Output the (X, Y) coordinate of the center of the cell containing the given text.  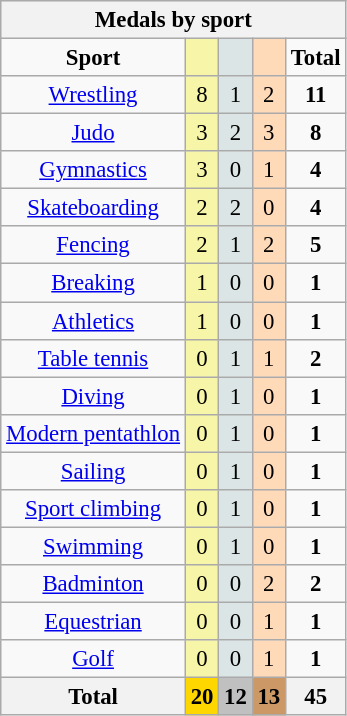
Sport (94, 58)
Wrestling (94, 95)
Fencing (94, 245)
Sailing (94, 471)
Medals by sport (174, 20)
45 (315, 697)
Athletics (94, 321)
Equestrian (94, 621)
12 (236, 697)
20 (202, 697)
Breaking (94, 283)
Swimming (94, 546)
Badminton (94, 584)
5 (315, 245)
11 (315, 95)
Sport climbing (94, 509)
Table tennis (94, 358)
Modern pentathlon (94, 433)
Skateboarding (94, 208)
13 (268, 697)
Gymnastics (94, 170)
Judo (94, 133)
Diving (94, 396)
Golf (94, 659)
